Search for the cell housing the specified text and yield its (X, Y) center coordinate. 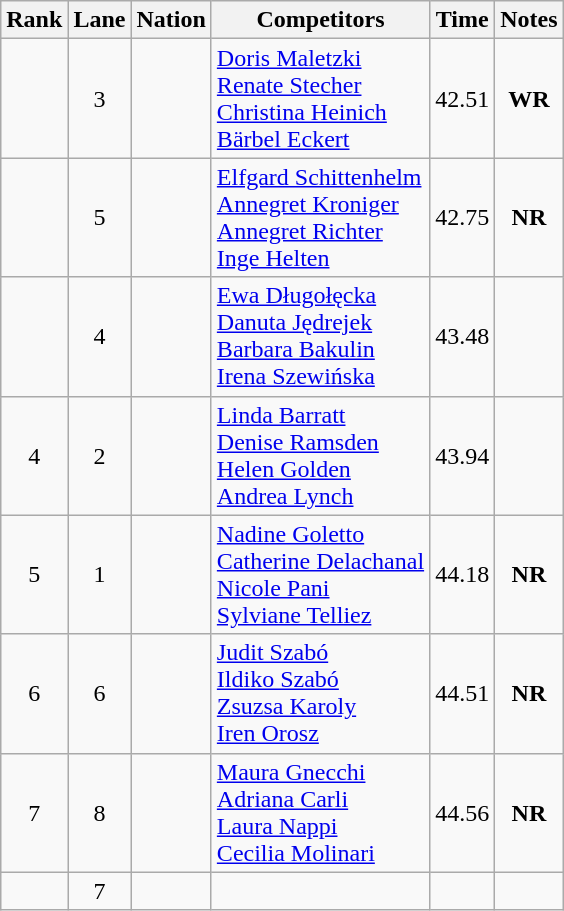
42.75 (462, 218)
43.94 (462, 456)
1 (100, 574)
Maura GnecchiAdriana CarliLaura NappiCecilia Molinari (320, 812)
Time (462, 20)
Competitors (320, 20)
Linda BarrattDenise RamsdenHelen GoldenAndrea Lynch (320, 456)
44.18 (462, 574)
Doris MaletzkiRenate StecherChristina HeinichBärbel Eckert (320, 98)
Elfgard SchittenhelmAnnegret KronigerAnnegret RichterInge Helten (320, 218)
Ewa DługołęckaDanuta JędrejekBarbara BakulinIrena Szewińska (320, 336)
43.48 (462, 336)
WR (529, 98)
Notes (529, 20)
Lane (100, 20)
Nadine GolettoCatherine DelachanalNicole PaniSylviane Telliez (320, 574)
Rank (34, 20)
3 (100, 98)
2 (100, 456)
44.51 (462, 694)
8 (100, 812)
Judit SzabóIldiko SzabóZsuzsa KarolyIren Orosz (320, 694)
Nation (171, 20)
42.51 (462, 98)
44.56 (462, 812)
